From the cell containing the given text, extract its center point as [X, Y] coordinate. 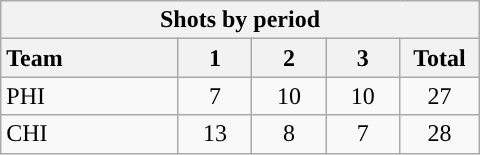
Shots by period [240, 20]
CHI [90, 134]
1 [215, 58]
8 [289, 134]
3 [363, 58]
28 [440, 134]
13 [215, 134]
Total [440, 58]
27 [440, 96]
Team [90, 58]
PHI [90, 96]
2 [289, 58]
